Search for the cell housing the specified text and yield its [x, y] center coordinate. 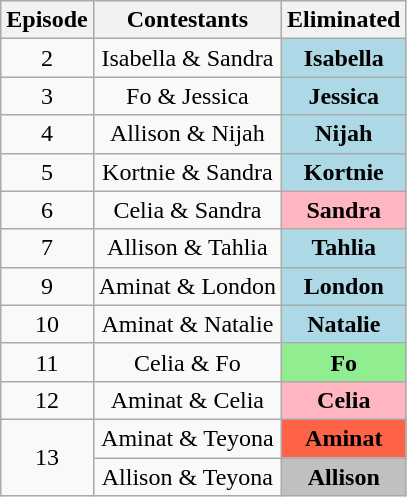
5 [47, 172]
Fo [344, 362]
Allison & Teyona [187, 477]
Kortnie & Sandra [187, 172]
Eliminated [344, 20]
Isabella & Sandra [187, 58]
Aminat & London [187, 286]
3 [47, 96]
Natalie [344, 324]
2 [47, 58]
Sandra [344, 210]
Tahlia [344, 248]
London [344, 286]
Allison & Nijah [187, 134]
Celia [344, 400]
Contestants [187, 20]
12 [47, 400]
7 [47, 248]
Celia & Sandra [187, 210]
Allison & Tahlia [187, 248]
Aminat & Teyona [187, 438]
Allison [344, 477]
Kortnie [344, 172]
Aminat [344, 438]
Fo & Jessica [187, 96]
Celia & Fo [187, 362]
Aminat & Celia [187, 400]
Isabella [344, 58]
4 [47, 134]
Nijah [344, 134]
Episode [47, 20]
13 [47, 457]
11 [47, 362]
Aminat & Natalie [187, 324]
6 [47, 210]
Jessica [344, 96]
9 [47, 286]
10 [47, 324]
